For the text-containing cell, return its midpoint in (x, y) coordinate format. 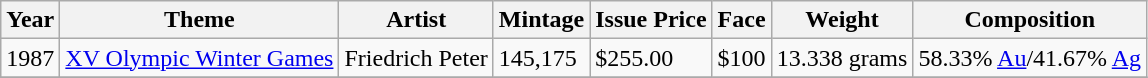
$255.00 (651, 58)
13.338 grams (842, 58)
Friedrich Peter (416, 58)
Weight (842, 20)
Composition (1030, 20)
Issue Price (651, 20)
Face (742, 20)
Mintage (541, 20)
Year (30, 20)
XV Olympic Winter Games (200, 58)
58.33% Au/41.67% Ag (1030, 58)
Theme (200, 20)
$100 (742, 58)
145,175 (541, 58)
Artist (416, 20)
1987 (30, 58)
